Determine the (x, y) coordinate at the center of the cell enclosing the given text.  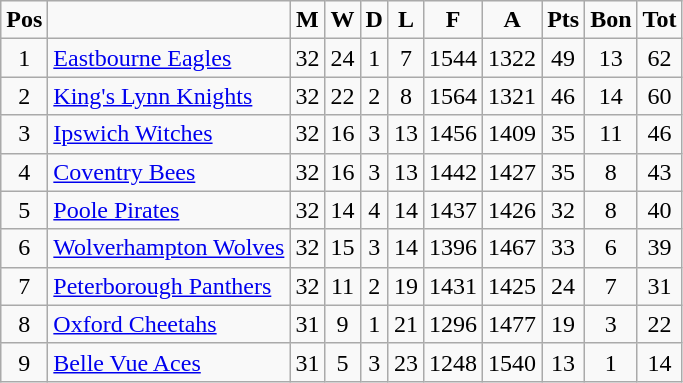
Pos (24, 20)
1321 (512, 96)
Pts (564, 20)
1564 (452, 96)
Coventry Bees (169, 172)
49 (564, 58)
1426 (512, 210)
1425 (512, 286)
43 (660, 172)
1544 (452, 58)
1248 (452, 362)
Oxford Cheetahs (169, 324)
1467 (512, 248)
M (308, 20)
1396 (452, 248)
60 (660, 96)
L (406, 20)
Bon (611, 20)
Wolverhampton Wolves (169, 248)
1540 (512, 362)
W (342, 20)
D (374, 20)
1427 (512, 172)
1296 (452, 324)
Ipswich Witches (169, 134)
62 (660, 58)
Peterborough Panthers (169, 286)
Eastbourne Eagles (169, 58)
A (512, 20)
1456 (452, 134)
23 (406, 362)
1322 (512, 58)
Belle Vue Aces (169, 362)
Poole Pirates (169, 210)
21 (406, 324)
1437 (452, 210)
Tot (660, 20)
F (452, 20)
33 (564, 248)
1442 (452, 172)
15 (342, 248)
1477 (512, 324)
40 (660, 210)
1431 (452, 286)
King's Lynn Knights (169, 96)
39 (660, 248)
1409 (512, 134)
